Provide the [x, y] coordinate of the cell's center where the given text is located.  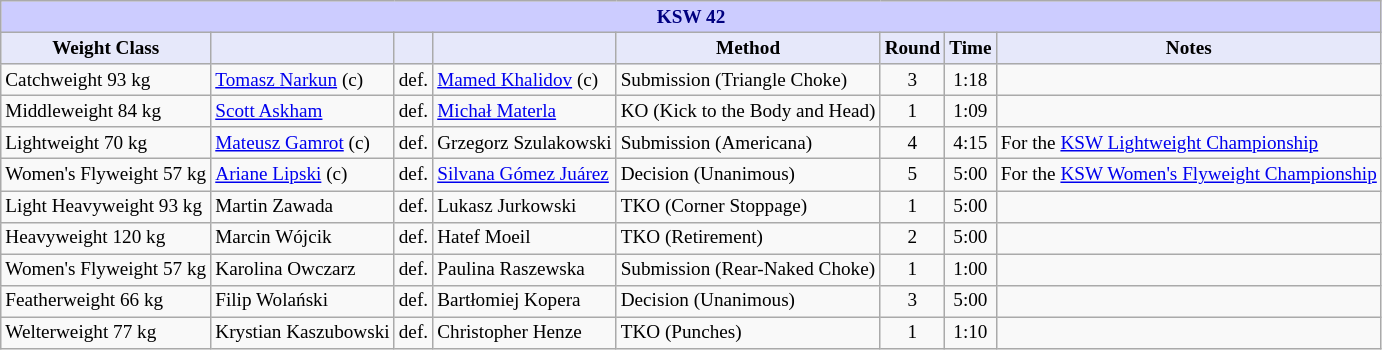
Featherweight 66 kg [106, 301]
For the KSW Lightweight Championship [1188, 143]
Light Heavyweight 93 kg [106, 206]
Lukasz Jurkowski [524, 206]
Martin Zawada [302, 206]
Michał Materla [524, 111]
Karolina Owczarz [302, 270]
Ariane Lipski (c) [302, 175]
Lightweight 70 kg [106, 143]
Krystian Kaszubowski [302, 333]
Marcin Wójcik [302, 238]
Time [970, 48]
KO (Kick to the Body and Head) [748, 111]
4 [912, 143]
4:15 [970, 143]
Tomasz Narkun (c) [302, 80]
Bartłomiej Kopera [524, 301]
Notes [1188, 48]
Submission (Triangle Choke) [748, 80]
5 [912, 175]
Grzegorz Szulakowski [524, 143]
Mamed Khalidov (c) [524, 80]
1:10 [970, 333]
Welterweight 77 kg [106, 333]
KSW 42 [692, 17]
Submission (Americana) [748, 143]
Silvana Gómez Juárez [524, 175]
For the KSW Women's Flyweight Championship [1188, 175]
Paulina Raszewska [524, 270]
Catchweight 93 kg [106, 80]
1:09 [970, 111]
1:18 [970, 80]
2 [912, 238]
Mateusz Gamrot (c) [302, 143]
1:00 [970, 270]
TKO (Punches) [748, 333]
Heavyweight 120 kg [106, 238]
Scott Askham [302, 111]
TKO (Retirement) [748, 238]
Hatef Moeil [524, 238]
Middleweight 84 kg [106, 111]
Weight Class [106, 48]
Christopher Henze [524, 333]
Method [748, 48]
Round [912, 48]
TKO (Corner Stoppage) [748, 206]
Filip Wolański [302, 301]
Submission (Rear-Naked Choke) [748, 270]
